Search for the cell housing the specified text and yield its [X, Y] center coordinate. 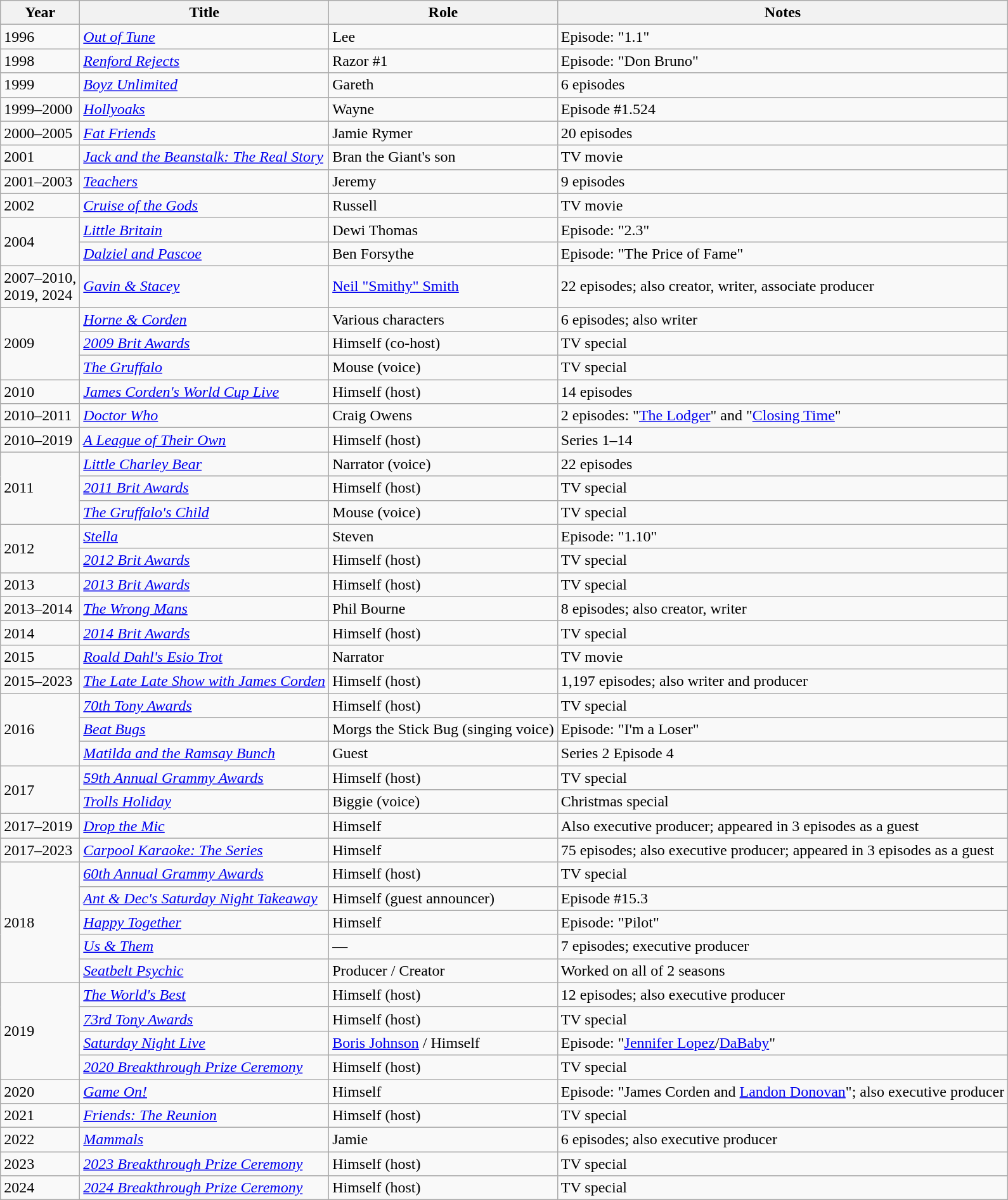
Episode: "James Corden and Landon Donovan"; also executive producer [782, 1091]
2014 [41, 633]
Dalziel and Pascoe [204, 254]
2002 [41, 205]
7 episodes; executive producer [782, 946]
2017–2019 [41, 826]
2001 [41, 157]
73rd Tony Awards [204, 1019]
1998 [41, 61]
Phil Bourne [444, 609]
Mammals [204, 1140]
Jamie [444, 1140]
Razor #1 [444, 61]
2013 Brit Awards [204, 584]
Notes [782, 13]
2011 [41, 488]
Dewi Thomas [444, 229]
The Late Late Show with James Corden [204, 681]
Doctor Who [204, 416]
Ben Forsythe [444, 254]
Craig Owens [444, 416]
60th Annual Grammy Awards [204, 874]
Christmas special [782, 802]
Matilda and the Ramsay Bunch [204, 754]
Episode: "The Price of Fame" [782, 254]
Episode: "Don Bruno" [782, 61]
Stella [204, 536]
Episode: "1.10" [782, 536]
2019 [41, 1031]
9 episodes [782, 181]
6 episodes; also writer [782, 319]
2015 [41, 657]
Game On! [204, 1091]
2004 [41, 242]
Worked on all of 2 seasons [782, 971]
Carpool Karaoke: The Series [204, 850]
The Gruffalo's Child [204, 512]
Episode: "I'm a Loser" [782, 730]
2 episodes: "The Lodger" and "Closing Time" [782, 416]
Little Britain [204, 229]
6 episodes; also executive producer [782, 1140]
Little Charley Bear [204, 464]
2013–2014 [41, 609]
Episode: "Pilot" [782, 922]
Us & Them [204, 946]
2011 Brit Awards [204, 488]
Neil "Smithy" Smith [444, 287]
Series 1–14 [782, 440]
2007–2010,2019, 2024 [41, 287]
20 episodes [782, 133]
Jack and the Beanstalk: The Real Story [204, 157]
Episode: "1.1" [782, 37]
2020 [41, 1091]
Renford Rejects [204, 61]
Episode #15.3 [782, 898]
2021 [41, 1116]
Trolls Holiday [204, 802]
2010–2011 [41, 416]
Episode: "2.3" [782, 229]
Horne & Corden [204, 319]
6 episodes [782, 85]
Year [41, 13]
Steven [444, 536]
Drop the Mic [204, 826]
Lee [444, 37]
8 episodes; also creator, writer [782, 609]
Teachers [204, 181]
2024 [41, 1188]
Narrator [444, 657]
1,197 episodes; also writer and producer [782, 681]
2009 Brit Awards [204, 344]
Various characters [444, 319]
2023 Breakthrough Prize Ceremony [204, 1164]
Episode #1.524 [782, 109]
Boris Johnson / Himself [444, 1043]
James Corden's World Cup Live [204, 392]
Wayne [444, 109]
1999 [41, 85]
2023 [41, 1164]
Happy Together [204, 922]
59th Annual Grammy Awards [204, 778]
2022 [41, 1140]
1996 [41, 37]
Cruise of the Gods [204, 205]
Friends: The Reunion [204, 1116]
2012 Brit Awards [204, 560]
A League of Their Own [204, 440]
Russell [444, 205]
Episode: "Jennifer Lopez/DaBaby" [782, 1043]
22 episodes; also creator, writer, associate producer [782, 287]
The Wrong Mans [204, 609]
2020 Breakthrough Prize Ceremony [204, 1067]
Saturday Night Live [204, 1043]
Ant & Dec's Saturday Night Takeaway [204, 898]
Producer / Creator [444, 971]
Beat Bugs [204, 730]
2010 [41, 392]
2024 Breakthrough Prize Ceremony [204, 1188]
2015–2023 [41, 681]
12 episodes; also executive producer [782, 995]
1999–2000 [41, 109]
Out of Tune [204, 37]
22 episodes [782, 464]
2013 [41, 584]
Boyz Unlimited [204, 85]
2018 [41, 922]
Seatbelt Psychic [204, 971]
14 episodes [782, 392]
Hollyoaks [204, 109]
2014 Brit Awards [204, 633]
2009 [41, 343]
The Gruffalo [204, 368]
Jeremy [444, 181]
Biggie (voice) [444, 802]
Narrator (voice) [444, 464]
— [444, 946]
2016 [41, 730]
2000–2005 [41, 133]
Series 2 Episode 4 [782, 754]
Role [444, 13]
2012 [41, 548]
2017 [41, 790]
Gareth [444, 85]
70th Tony Awards [204, 706]
2017–2023 [41, 850]
75 episodes; also executive producer; appeared in 3 episodes as a guest [782, 850]
Bran the Giant's son [444, 157]
Gavin & Stacey [204, 287]
Also executive producer; appeared in 3 episodes as a guest [782, 826]
Himself (co-host) [444, 344]
Morgs the Stick Bug (singing voice) [444, 730]
Guest [444, 754]
Title [204, 13]
Jamie Rymer [444, 133]
The World's Best [204, 995]
Himself (guest announcer) [444, 898]
2001–2003 [41, 181]
2010–2019 [41, 440]
Fat Friends [204, 133]
Roald Dahl's Esio Trot [204, 657]
